Pinpoint the cell where the given text exists, returning its [x, y] midpoint coordinate. 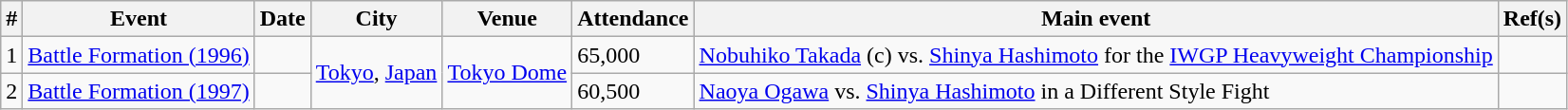
Main event [1095, 19]
# [11, 19]
60,500 [633, 91]
Attendance [633, 19]
Battle Formation (1996) [139, 55]
Venue [507, 19]
65,000 [633, 55]
2 [11, 91]
Event [139, 19]
Date [283, 19]
Battle Formation (1997) [139, 91]
Nobuhiko Takada (c) vs. Shinya Hashimoto for the IWGP Heavyweight Championship [1095, 55]
Ref(s) [1532, 19]
Tokyo, Japan [376, 73]
1 [11, 55]
City [376, 19]
Naoya Ogawa vs. Shinya Hashimoto in a Different Style Fight [1095, 91]
Tokyo Dome [507, 73]
